Return the [X, Y] coordinate for the center point of the cell that contains the specified text.  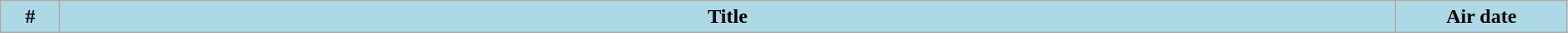
Air date [1481, 17]
Title [728, 17]
# [30, 17]
